Capture the cell that displays the provided text and extract its [x, y] central coordinate. 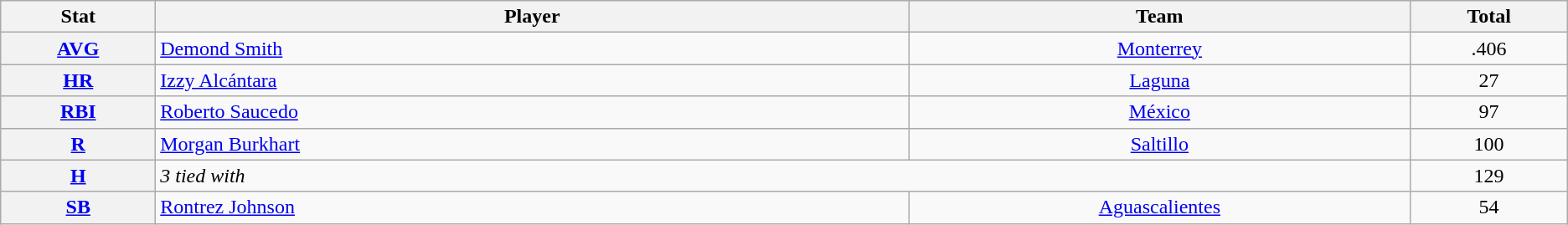
Saltillo [1159, 144]
Demond Smith [533, 49]
97 [1489, 112]
Morgan Burkhart [533, 144]
Team [1159, 17]
R [79, 144]
Izzy Alcántara [533, 80]
Laguna [1159, 80]
3 tied with [783, 176]
.406 [1489, 49]
México [1159, 112]
54 [1489, 207]
Player [533, 17]
RBI [79, 112]
Stat [79, 17]
Aguascalientes [1159, 207]
Total [1489, 17]
AVG [79, 49]
SB [79, 207]
100 [1489, 144]
Rontrez Johnson [533, 207]
H [79, 176]
Monterrey [1159, 49]
27 [1489, 80]
Roberto Saucedo [533, 112]
129 [1489, 176]
HR [79, 80]
